Return the [x, y] coordinate for the center point of the cell that contains the specified text.  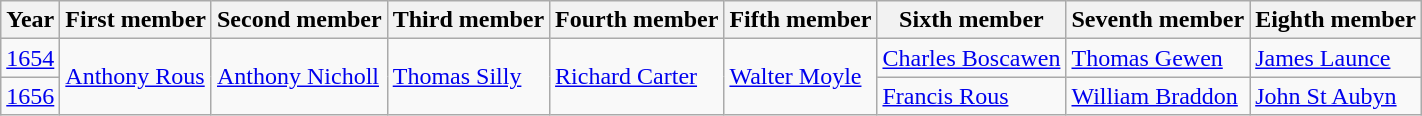
Fourth member [637, 20]
Richard Carter [637, 77]
1656 [30, 96]
Anthony Rous [136, 77]
Eighth member [1336, 20]
Walter Moyle [800, 77]
Seventh member [1158, 20]
Anthony Nicholl [299, 77]
Year [30, 20]
John St Aubyn [1336, 96]
James Launce [1336, 58]
Second member [299, 20]
Fifth member [800, 20]
1654 [30, 58]
Third member [468, 20]
Francis Rous [972, 96]
Charles Boscawen [972, 58]
Thomas Gewen [1158, 58]
Sixth member [972, 20]
First member [136, 20]
William Braddon [1158, 96]
Thomas Silly [468, 77]
